Scan for the cell matching the given text and deliver its (x, y) coordinate at center. 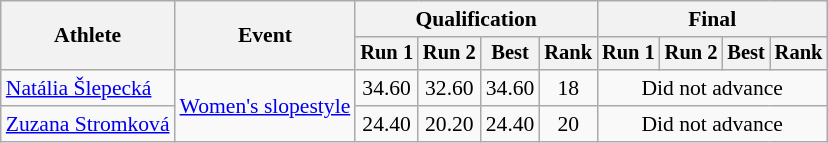
Women's slopestyle (266, 106)
Final (712, 19)
20.20 (450, 124)
20 (568, 124)
Qualification (476, 19)
32.60 (450, 88)
Zuzana Stromková (88, 124)
Natália Šlepecká (88, 88)
18 (568, 88)
Event (266, 36)
Athlete (88, 36)
